Pinpoint the cell where the given text exists, returning its [X, Y] midpoint coordinate. 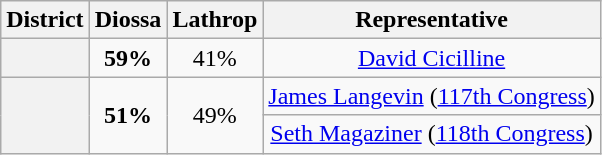
Lathrop [215, 20]
District [45, 20]
David Cicilline [432, 58]
59% [128, 58]
James Langevin (117th Congress) [432, 96]
41% [215, 58]
51% [128, 115]
Seth Magaziner (118th Congress) [432, 134]
49% [215, 115]
Diossa [128, 20]
Representative [432, 20]
